Identify which cell holds the provided text, then report its [X, Y] central coordinate. 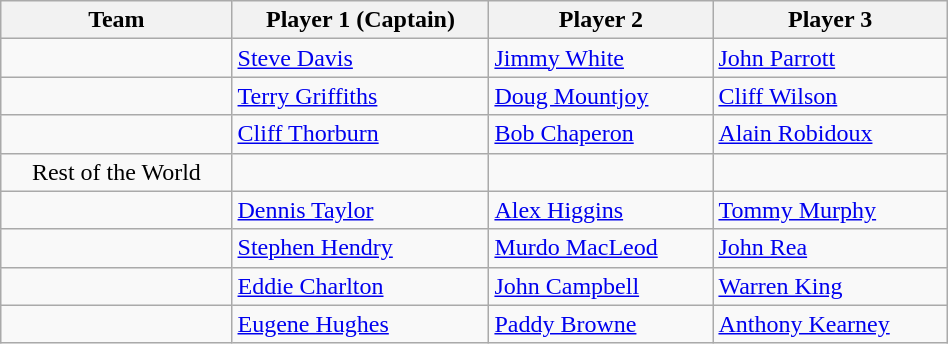
Anthony Kearney [830, 324]
Stephen Hendry [360, 248]
John Parrott [830, 58]
Player 3 [830, 20]
John Rea [830, 248]
Eugene Hughes [360, 324]
Cliff Thorburn [360, 134]
Rest of the World [116, 172]
Player 2 [601, 20]
John Campbell [601, 286]
Alex Higgins [601, 210]
Eddie Charlton [360, 286]
Paddy Browne [601, 324]
Alain Robidoux [830, 134]
Jimmy White [601, 58]
Steve Davis [360, 58]
Terry Griffiths [360, 96]
Bob Chaperon [601, 134]
Warren King [830, 286]
Tommy Murphy [830, 210]
Player 1 (Captain) [360, 20]
Doug Mountjoy [601, 96]
Dennis Taylor [360, 210]
Team [116, 20]
Cliff Wilson [830, 96]
Murdo MacLeod [601, 248]
